Identify which cell holds the provided text, then report its (x, y) central coordinate. 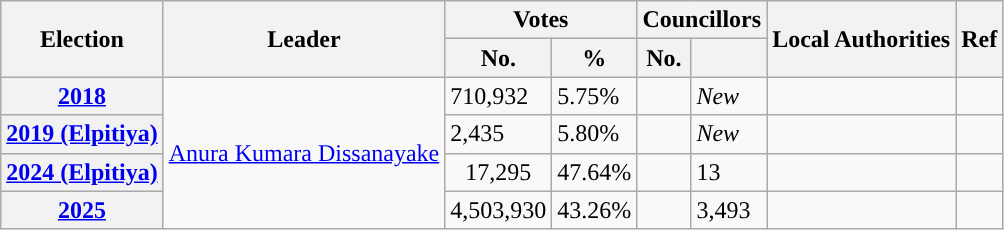
13 (729, 172)
2018 (82, 96)
2025 (82, 210)
Votes (541, 20)
3,493 (729, 210)
5.80% (594, 134)
Leader (304, 39)
4,503,930 (498, 210)
2019 (Elpitiya) (82, 134)
% (594, 58)
2024 (Elpitiya) (82, 172)
710,932 (498, 96)
2,435 (498, 134)
Ref (980, 39)
47.64% (594, 172)
Local Authorities (862, 39)
17,295 (498, 172)
Election (82, 39)
Councillors (702, 20)
Anura Kumara Dissanayake (304, 153)
43.26% (594, 210)
5.75% (594, 96)
